Find where the given text appears and provide that cell's center as (x, y) coordinate. 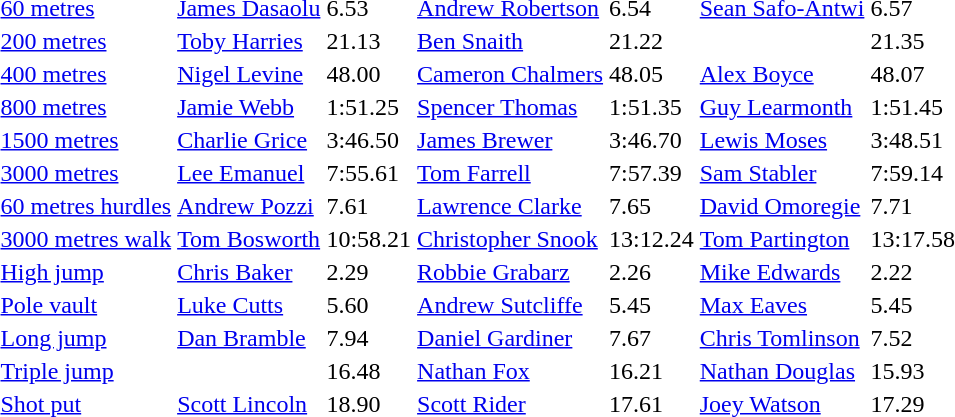
Andrew Pozzi (249, 206)
21.22 (652, 41)
Christopher Snook (510, 239)
Chris Tomlinson (782, 338)
2.26 (652, 272)
3:46.70 (652, 140)
Lee Emanuel (249, 173)
Max Eaves (782, 305)
Lewis Moses (782, 140)
7.61 (369, 206)
13:12.24 (652, 239)
Daniel Gardiner (510, 338)
Robbie Grabarz (510, 272)
5.45 (652, 305)
Ben Snaith (510, 41)
7:57.39 (652, 173)
Alex Boyce (782, 74)
1:51.35 (652, 107)
7.67 (652, 338)
2.29 (369, 272)
48.00 (369, 74)
1:51.25 (369, 107)
Charlie Grice (249, 140)
48.05 (652, 74)
Andrew Sutcliffe (510, 305)
Sam Stabler (782, 173)
Lawrence Clarke (510, 206)
Spencer Thomas (510, 107)
16.21 (652, 371)
21.13 (369, 41)
Luke Cutts (249, 305)
Toby Harries (249, 41)
7:55.61 (369, 173)
Tom Farrell (510, 173)
3:46.50 (369, 140)
Dan Bramble (249, 338)
Guy Learmonth (782, 107)
Nigel Levine (249, 74)
Nathan Fox (510, 371)
Chris Baker (249, 272)
Tom Partington (782, 239)
5.60 (369, 305)
16.48 (369, 371)
Nathan Douglas (782, 371)
7.65 (652, 206)
James Brewer (510, 140)
Jamie Webb (249, 107)
Cameron Chalmers (510, 74)
Tom Bosworth (249, 239)
7.94 (369, 338)
David Omoregie (782, 206)
10:58.21 (369, 239)
Mike Edwards (782, 272)
